From the cell containing the given text, extract its center point as (X, Y) coordinate. 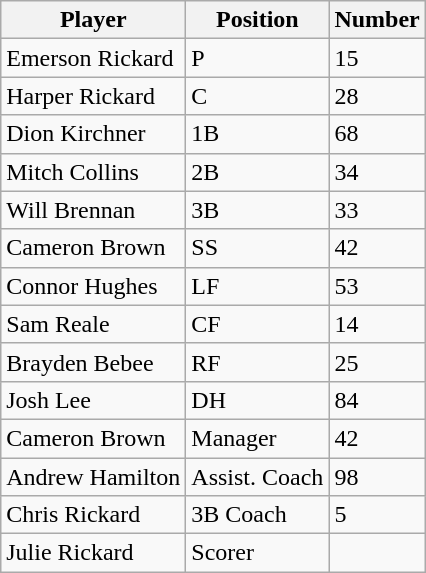
DH (258, 400)
14 (377, 324)
84 (377, 400)
Connor Hughes (94, 286)
Number (377, 20)
Manager (258, 438)
C (258, 96)
Chris Rickard (94, 515)
Sam Reale (94, 324)
15 (377, 58)
Dion Kirchner (94, 134)
Mitch Collins (94, 172)
Scorer (258, 553)
Brayden Bebee (94, 362)
68 (377, 134)
5 (377, 515)
SS (258, 248)
2B (258, 172)
1B (258, 134)
Harper Rickard (94, 96)
33 (377, 210)
Player (94, 20)
Assist. Coach (258, 477)
3B (258, 210)
Position (258, 20)
25 (377, 362)
CF (258, 324)
Will Brennan (94, 210)
28 (377, 96)
3B Coach (258, 515)
LF (258, 286)
98 (377, 477)
Andrew Hamilton (94, 477)
P (258, 58)
Emerson Rickard (94, 58)
34 (377, 172)
53 (377, 286)
Josh Lee (94, 400)
Julie Rickard (94, 553)
RF (258, 362)
